From the cell containing the given text, extract its center point as [x, y] coordinate. 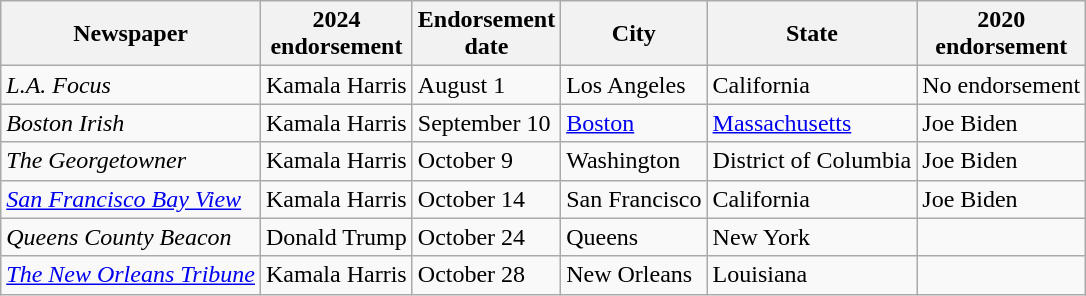
No endorsement [1002, 85]
October 14 [486, 199]
Massachusetts [812, 123]
Boston Irish [131, 123]
September 10 [486, 123]
October 9 [486, 161]
October 28 [486, 275]
New York [812, 237]
August 1 [486, 85]
Endorsementdate [486, 34]
City [634, 34]
Los Angeles [634, 85]
Queens [634, 237]
The New Orleans Tribune [131, 275]
2024endorsement [337, 34]
2020endorsement [1002, 34]
District of Columbia [812, 161]
Boston [634, 123]
Donald Trump [337, 237]
State [812, 34]
October 24 [486, 237]
The Georgetowner [131, 161]
San Francisco Bay View [131, 199]
Washington [634, 161]
L.A. Focus [131, 85]
New Orleans [634, 275]
Queens County Beacon [131, 237]
Louisiana [812, 275]
San Francisco [634, 199]
Newspaper [131, 34]
